Return the [X, Y] coordinate for the center point of the cell that contains the specified text.  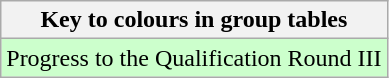
Key to colours in group tables [194, 20]
Progress to the Qualification Round III [194, 58]
